Detect which cell encompasses the target text, then output its [x, y] center coordinate. 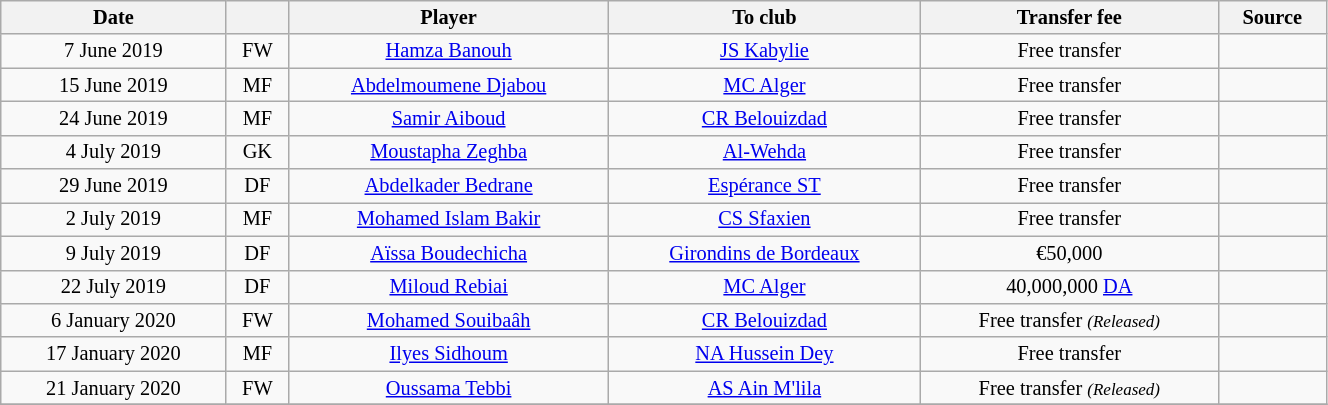
24 June 2019 [114, 118]
GK [258, 152]
Miloud Rebiai [449, 287]
Al-Wehda [765, 152]
Abdelmoumene Djabou [449, 85]
22 July 2019 [114, 287]
AS Ain M'lila [765, 388]
29 June 2019 [114, 186]
JS Kabylie [765, 51]
21 January 2020 [114, 388]
Player [449, 17]
Source [1272, 17]
17 January 2020 [114, 354]
Abdelkader Bedrane [449, 186]
Ilyes Sidhoum [449, 354]
40,000,000 DA [1069, 287]
Oussama Tebbi [449, 388]
NA Hussein Dey [765, 354]
CS Sfaxien [765, 219]
15 June 2019 [114, 85]
To club [765, 17]
Espérance ST [765, 186]
Girondins de Bordeaux [765, 253]
Transfer fee [1069, 17]
Mohamed Islam Bakir [449, 219]
2 July 2019 [114, 219]
7 June 2019 [114, 51]
Mohamed Souibaâh [449, 320]
Aïssa Boudechicha [449, 253]
€50,000 [1069, 253]
9 July 2019 [114, 253]
Samir Aiboud [449, 118]
6 January 2020 [114, 320]
4 July 2019 [114, 152]
Hamza Banouh [449, 51]
Moustapha Zeghba [449, 152]
Date [114, 17]
